Capture the cell that displays the provided text and extract its [x, y] central coordinate. 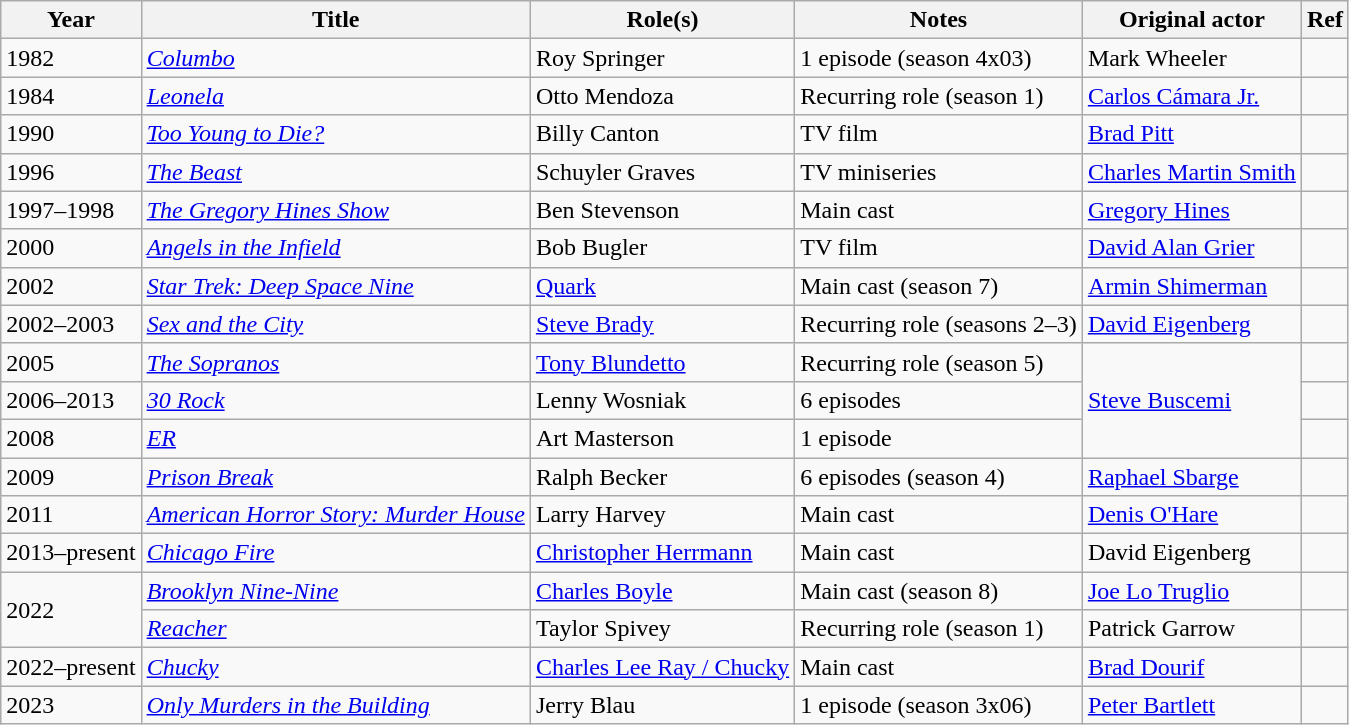
American Horror Story: Murder House [336, 515]
Carlos Cámara Jr. [1192, 96]
Steve Buscemi [1192, 400]
2022 [71, 610]
30 Rock [336, 400]
The Gregory Hines Show [336, 210]
Recurring role (seasons 2–3) [939, 324]
2008 [71, 438]
6 episodes [939, 400]
2022–present [71, 667]
Lenny Wosniak [662, 400]
Raphael Sbarge [1192, 477]
1990 [71, 134]
2023 [71, 705]
Christopher Herrmann [662, 553]
Chicago Fire [336, 553]
2009 [71, 477]
Jerry Blau [662, 705]
Joe Lo Truglio [1192, 591]
Mark Wheeler [1192, 58]
1982 [71, 58]
Sex and the City [336, 324]
Leonela [336, 96]
Year [71, 20]
ER [336, 438]
Armin Shimerman [1192, 286]
Charles Lee Ray / Chucky [662, 667]
Ref [1324, 20]
Chucky [336, 667]
Taylor Spivey [662, 629]
Bob Bugler [662, 248]
Reacher [336, 629]
Steve Brady [662, 324]
Role(s) [662, 20]
Otto Mendoza [662, 96]
Notes [939, 20]
Billy Canton [662, 134]
Main cast (season 8) [939, 591]
Recurring role (season 5) [939, 362]
1984 [71, 96]
Too Young to Die? [336, 134]
Angels in the Infield [336, 248]
Main cast (season 7) [939, 286]
1 episode (season 4x03) [939, 58]
Roy Springer [662, 58]
1 episode [939, 438]
Columbo [336, 58]
Charles Martin Smith [1192, 172]
Brad Pitt [1192, 134]
Peter Bartlett [1192, 705]
Ralph Becker [662, 477]
TV miniseries [939, 172]
2011 [71, 515]
Only Murders in the Building [336, 705]
1 episode (season 3x06) [939, 705]
Quark [662, 286]
Original actor [1192, 20]
Ben Stevenson [662, 210]
Art Masterson [662, 438]
David Alan Grier [1192, 248]
2002 [71, 286]
6 episodes (season 4) [939, 477]
Gregory Hines [1192, 210]
2002–2003 [71, 324]
Larry Harvey [662, 515]
Star Trek: Deep Space Nine [336, 286]
Brad Dourif [1192, 667]
1997–1998 [71, 210]
2013–present [71, 553]
Charles Boyle [662, 591]
The Sopranos [336, 362]
The Beast [336, 172]
2006–2013 [71, 400]
2000 [71, 248]
2005 [71, 362]
Brooklyn Nine-Nine [336, 591]
Denis O'Hare [1192, 515]
1996 [71, 172]
Tony Blundetto [662, 362]
Title [336, 20]
Prison Break [336, 477]
Schuyler Graves [662, 172]
Patrick Garrow [1192, 629]
